Find where the given text appears and provide that cell's center as (X, Y) coordinate. 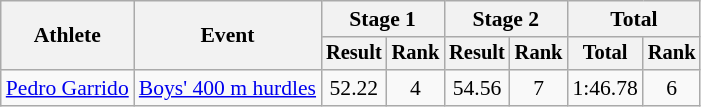
1:46.78 (604, 88)
6 (672, 88)
Event (228, 36)
4 (416, 88)
Pedro Garrido (68, 88)
52.22 (354, 88)
Stage 1 (382, 19)
Stage 2 (506, 19)
Athlete (68, 36)
54.56 (477, 88)
7 (539, 88)
Boys' 400 m hurdles (228, 88)
